Return [x, y] of the center of cell containing provided text 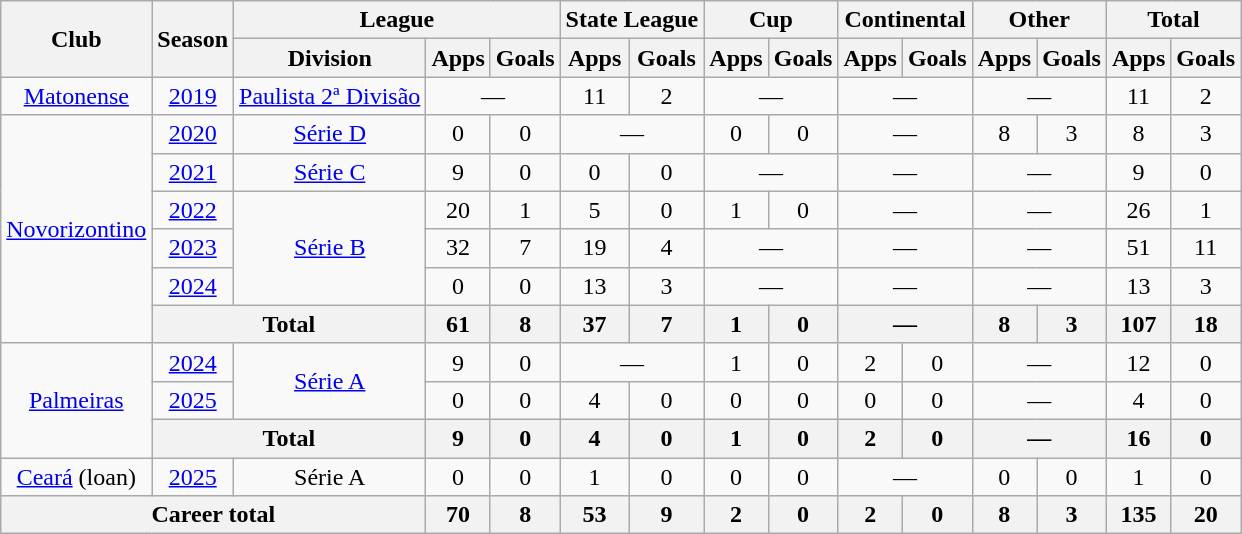
Paulista 2ª Divisão [330, 96]
Palmeiras [76, 400]
2019 [193, 96]
53 [594, 515]
Série C [330, 172]
135 [1138, 515]
Série D [330, 134]
Continental [905, 20]
61 [458, 324]
37 [594, 324]
2023 [193, 248]
Season [193, 39]
Novorizontino [76, 229]
Cup [771, 20]
State League [632, 20]
2021 [193, 172]
Série B [330, 248]
32 [458, 248]
League [398, 20]
26 [1138, 210]
16 [1138, 438]
5 [594, 210]
12 [1138, 362]
Ceará (loan) [76, 477]
Career total [214, 515]
107 [1138, 324]
Other [1039, 20]
19 [594, 248]
18 [1206, 324]
Club [76, 39]
51 [1138, 248]
2022 [193, 210]
Division [330, 58]
70 [458, 515]
2020 [193, 134]
Matonense [76, 96]
